Provide the (X, Y) coordinate of the cell's center where the given text is located.  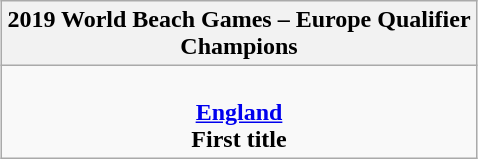
2019 World Beach Games – Europe QualifierChampions (239, 34)
EnglandFirst title (239, 112)
